Determine the (X, Y) coordinate at the center of the cell enclosing the given text.  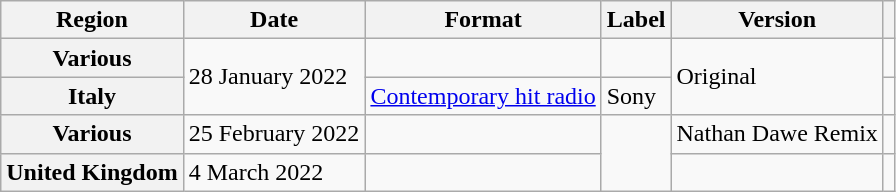
Sony (636, 96)
Italy (92, 96)
Contemporary hit radio (483, 96)
4 March 2022 (274, 172)
Format (483, 20)
Region (92, 20)
Label (636, 20)
Date (274, 20)
United Kingdom (92, 172)
Version (777, 20)
Nathan Dawe Remix (777, 134)
Original (777, 77)
28 January 2022 (274, 77)
25 February 2022 (274, 134)
